Extract the (X, Y) coordinate from the center of the cell holding the provided text.  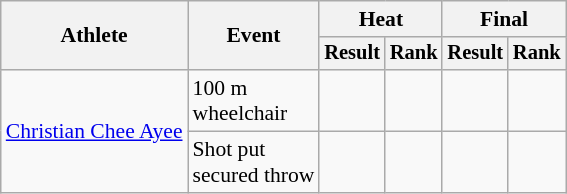
Final (504, 19)
Christian Chee Ayee (94, 131)
100 mwheelchair (254, 100)
Heat (380, 19)
Athlete (94, 36)
Shot putsecured throw (254, 162)
Event (254, 36)
